Find where the given text appears and provide that cell's center as (X, Y) coordinate. 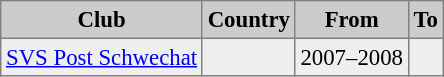
Club (102, 20)
SVS Post Schwechat (102, 57)
2007–2008 (352, 57)
To (426, 20)
From (352, 20)
Country (248, 20)
